Identify which cell holds the provided text, then report its (x, y) central coordinate. 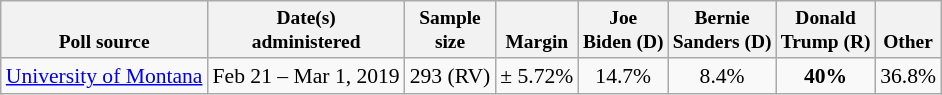
BernieSanders (D) (722, 30)
DonaldTrump (R) (826, 30)
Samplesize (450, 30)
JoeBiden (D) (623, 30)
14.7% (623, 76)
Date(s)administered (306, 30)
293 (RV) (450, 76)
Feb 21 – Mar 1, 2019 (306, 76)
± 5.72% (536, 76)
University of Montana (104, 76)
8.4% (722, 76)
Margin (536, 30)
36.8% (908, 76)
40% (826, 76)
Poll source (104, 30)
Other (908, 30)
